Extract the (X, Y) coordinate from the center of the cell holding the provided text.  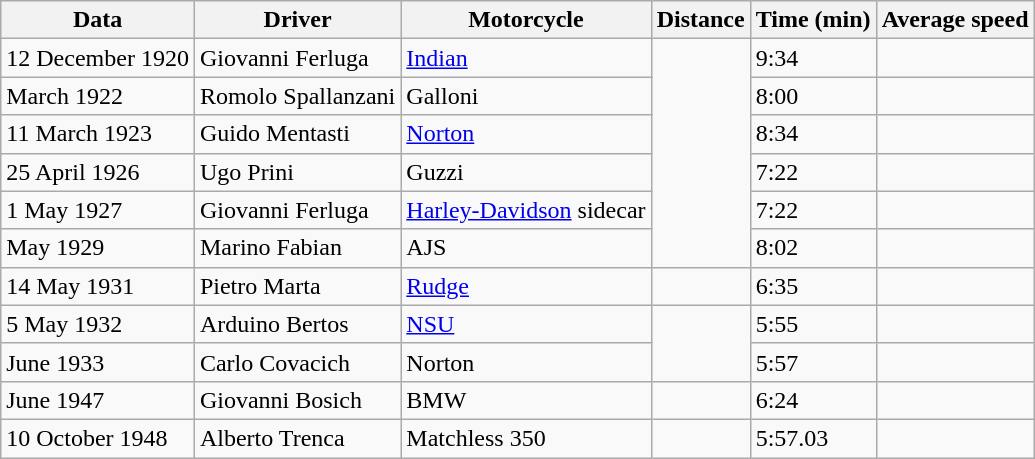
11 March 1923 (98, 134)
6:35 (813, 286)
Indian (526, 58)
Time (min) (813, 20)
Giovanni Bosich (297, 400)
1 May 1927 (98, 210)
Romolo Spallanzani (297, 96)
Rudge (526, 286)
NSU (526, 324)
8:34 (813, 134)
Matchless 350 (526, 438)
Pietro Marta (297, 286)
Ugo Prini (297, 172)
Alberto Trenca (297, 438)
5:57 (813, 362)
Galloni (526, 96)
Guido Mentasti (297, 134)
25 April 1926 (98, 172)
9:34 (813, 58)
6:24 (813, 400)
March 1922 (98, 96)
Guzzi (526, 172)
12 December 1920 (98, 58)
10 October 1948 (98, 438)
Marino Fabian (297, 248)
Motorcycle (526, 20)
5 May 1932 (98, 324)
Average speed (955, 20)
8:02 (813, 248)
June 1933 (98, 362)
Data (98, 20)
June 1947 (98, 400)
5:57.03 (813, 438)
AJS (526, 248)
14 May 1931 (98, 286)
Arduino Bertos (297, 324)
Harley-Davidson sidecar (526, 210)
Distance (700, 20)
Carlo Covacich (297, 362)
8:00 (813, 96)
May 1929 (98, 248)
Driver (297, 20)
5:55 (813, 324)
BMW (526, 400)
